Find where the given text appears and provide that cell's center as (X, Y) coordinate. 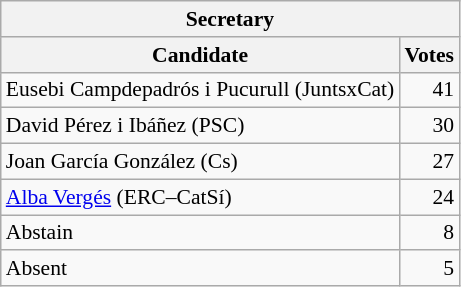
Abstain (200, 233)
Votes (429, 55)
27 (429, 162)
Secretary (230, 19)
David Pérez i Ibáñez (PSC) (200, 126)
Joan García González (Cs) (200, 162)
8 (429, 233)
30 (429, 126)
Candidate (200, 55)
5 (429, 269)
24 (429, 197)
Eusebi Campdepadrós i Pucurull (JuntsxCat) (200, 90)
41 (429, 90)
Absent (200, 269)
Alba Vergés (ERC–CatSí) (200, 197)
